Extract the [X, Y] coordinate from the center of the cell holding the provided text.  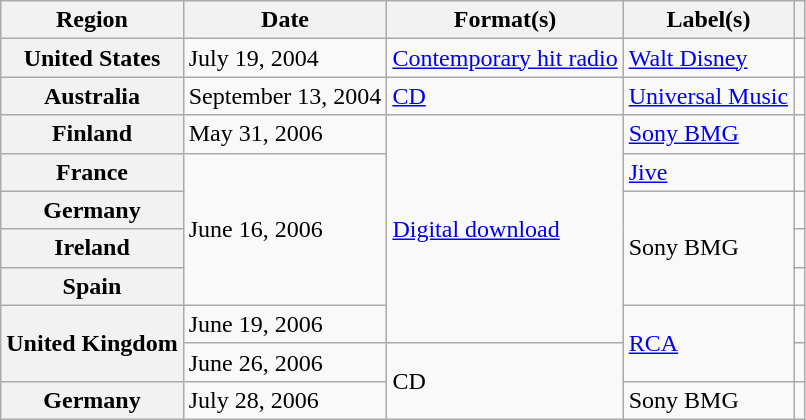
Date [285, 20]
June 16, 2006 [285, 229]
September 13, 2004 [285, 96]
July 28, 2006 [285, 400]
Finland [92, 134]
Australia [92, 96]
RCA [708, 343]
Jive [708, 172]
June 26, 2006 [285, 362]
France [92, 172]
Universal Music [708, 96]
Contemporary hit radio [505, 58]
May 31, 2006 [285, 134]
Region [92, 20]
Format(s) [505, 20]
United Kingdom [92, 343]
United States [92, 58]
Walt Disney [708, 58]
Digital download [505, 229]
Label(s) [708, 20]
Ireland [92, 248]
Spain [92, 286]
July 19, 2004 [285, 58]
June 19, 2006 [285, 324]
